Pinpoint the cell where the given text exists, returning its (X, Y) midpoint coordinate. 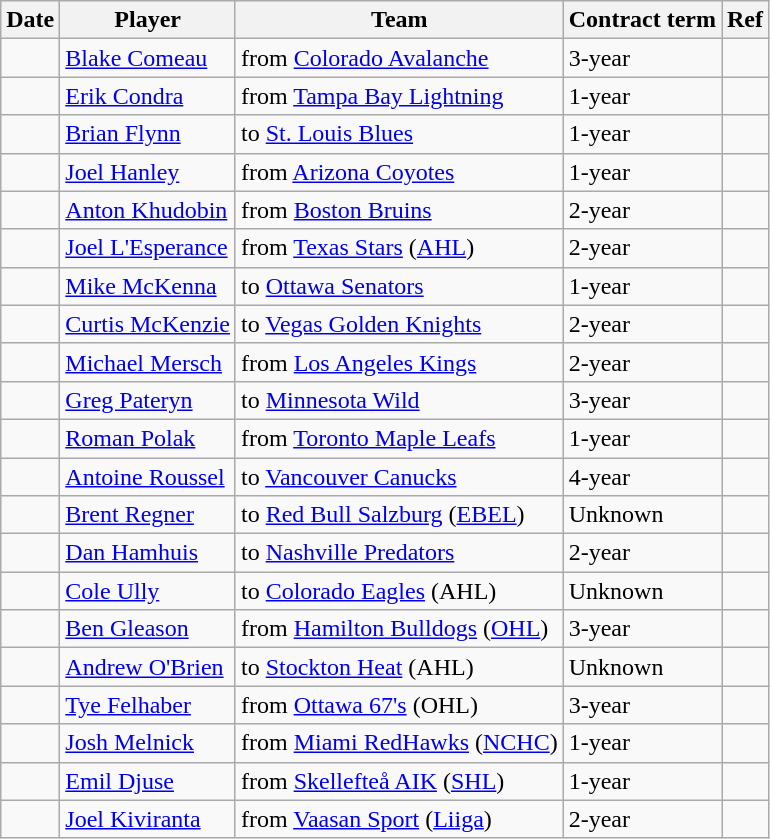
Mike McKenna (148, 286)
Contract term (642, 20)
from Ottawa 67's (OHL) (399, 705)
Dan Hamhuis (148, 553)
from Arizona Coyotes (399, 172)
Emil Djuse (148, 781)
Brent Regner (148, 515)
Brian Flynn (148, 134)
Joel L'Esperance (148, 248)
from Hamilton Bulldogs (OHL) (399, 629)
Josh Melnick (148, 743)
to Vancouver Canucks (399, 477)
from Boston Bruins (399, 210)
Player (148, 20)
to Ottawa Senators (399, 286)
Curtis McKenzie (148, 324)
Cole Ully (148, 591)
Date (30, 20)
Michael Mersch (148, 362)
Blake Comeau (148, 58)
from Los Angeles Kings (399, 362)
Team (399, 20)
to St. Louis Blues (399, 134)
to Minnesota Wild (399, 400)
from Miami RedHawks (NCHC) (399, 743)
Joel Kiviranta (148, 819)
to Stockton Heat (AHL) (399, 667)
from Colorado Avalanche (399, 58)
Roman Polak (148, 438)
4-year (642, 477)
Erik Condra (148, 96)
Ben Gleason (148, 629)
Tye Felhaber (148, 705)
from Skellefteå AIK (SHL) (399, 781)
Joel Hanley (148, 172)
Andrew O'Brien (148, 667)
from Texas Stars (AHL) (399, 248)
to Nashville Predators (399, 553)
Greg Pateryn (148, 400)
to Colorado Eagles (AHL) (399, 591)
Antoine Roussel (148, 477)
Anton Khudobin (148, 210)
to Red Bull Salzburg (EBEL) (399, 515)
from Vaasan Sport (Liiga) (399, 819)
to Vegas Golden Knights (399, 324)
from Toronto Maple Leafs (399, 438)
from Tampa Bay Lightning (399, 96)
Ref (746, 20)
